Identify which cell holds the provided text, then report its (x, y) central coordinate. 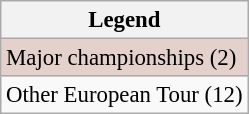
Major championships (2) (124, 58)
Legend (124, 20)
Other European Tour (12) (124, 95)
